Locate the cell with the specified text and output its (X, Y) center coordinate. 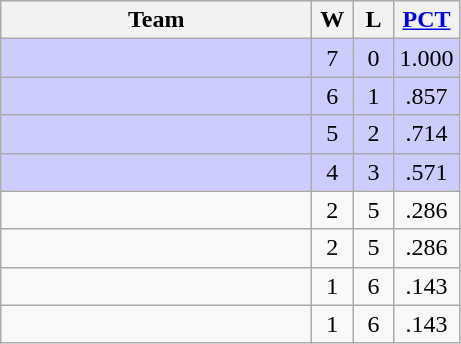
.857 (426, 96)
.571 (426, 172)
7 (332, 58)
W (332, 20)
4 (332, 172)
0 (374, 58)
Team (156, 20)
.714 (426, 134)
1.000 (426, 58)
PCT (426, 20)
3 (374, 172)
L (374, 20)
